Identify which cell holds the provided text, then report its [X, Y] central coordinate. 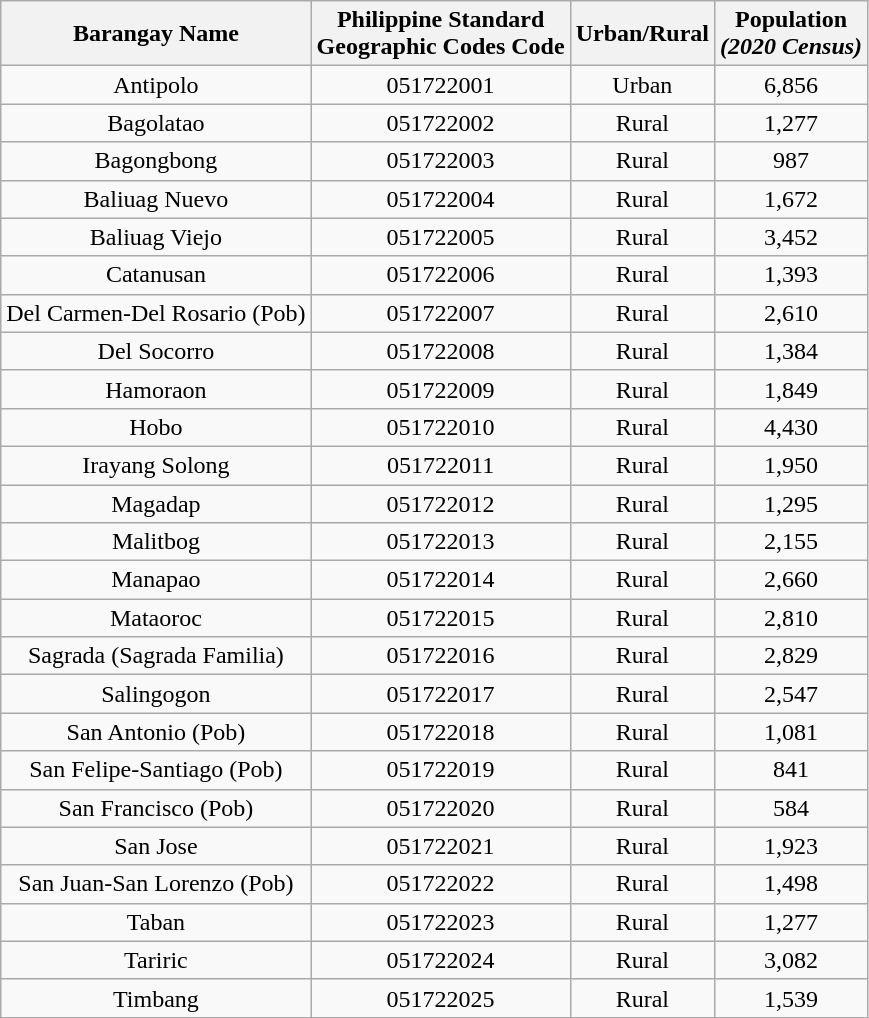
051722012 [440, 503]
Timbang [156, 998]
051722023 [440, 922]
Del Socorro [156, 351]
Population (2020 Census) [792, 34]
051722004 [440, 199]
841 [792, 770]
051722014 [440, 580]
1,539 [792, 998]
4,430 [792, 427]
San Felipe-Santiago (Pob) [156, 770]
Sagrada (Sagrada Familia) [156, 656]
Philippine Standard Geographic Codes Code [440, 34]
1,849 [792, 389]
San Antonio (Pob) [156, 732]
051722019 [440, 770]
1,672 [792, 199]
051722003 [440, 161]
1,384 [792, 351]
051722022 [440, 884]
051722008 [440, 351]
Hamoraon [156, 389]
Hobo [156, 427]
6,856 [792, 85]
1,923 [792, 846]
051722021 [440, 846]
3,082 [792, 960]
051722024 [440, 960]
Salingogon [156, 694]
3,452 [792, 237]
051722006 [440, 275]
051722001 [440, 85]
051722015 [440, 618]
Del Carmen-Del Rosario (Pob) [156, 313]
Bagolatao [156, 123]
051722005 [440, 237]
Irayang Solong [156, 465]
Catanusan [156, 275]
051722017 [440, 694]
051722002 [440, 123]
051722018 [440, 732]
051722013 [440, 542]
San Francisco (Pob) [156, 808]
Antipolo [156, 85]
Manapao [156, 580]
Magadap [156, 503]
2,810 [792, 618]
051722016 [440, 656]
Baliuag Viejo [156, 237]
Malitbog [156, 542]
1,393 [792, 275]
2,829 [792, 656]
Taban [156, 922]
Urban [642, 85]
987 [792, 161]
San Jose [156, 846]
Bagongbong [156, 161]
2,610 [792, 313]
051722010 [440, 427]
1,498 [792, 884]
1,295 [792, 503]
051722025 [440, 998]
Tariric [156, 960]
Baliuag Nuevo [156, 199]
584 [792, 808]
1,950 [792, 465]
051722009 [440, 389]
2,547 [792, 694]
2,660 [792, 580]
2,155 [792, 542]
1,081 [792, 732]
San Juan-San Lorenzo (Pob) [156, 884]
Mataoroc [156, 618]
Barangay Name [156, 34]
Urban/Rural [642, 34]
051722020 [440, 808]
051722011 [440, 465]
051722007 [440, 313]
